Search for the cell housing the specified text and yield its (X, Y) center coordinate. 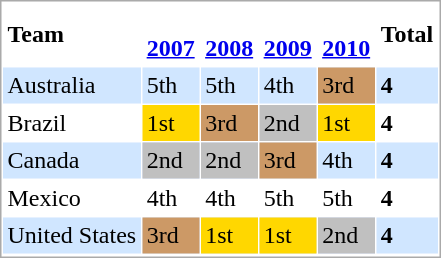
Brazil (72, 123)
2007 (170, 34)
2009 (288, 34)
2010 (346, 34)
Team (72, 34)
2008 (230, 34)
United States (72, 236)
Total (406, 34)
Canada (72, 160)
Australia (72, 86)
Mexico (72, 198)
